Identify which cell holds the provided text, then report its (X, Y) central coordinate. 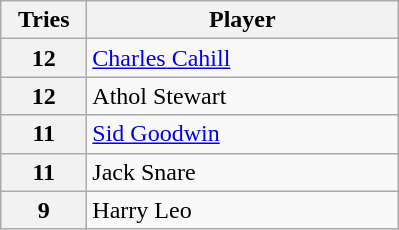
Athol Stewart (242, 96)
Jack Snare (242, 172)
Tries (44, 20)
Player (242, 20)
Harry Leo (242, 210)
Charles Cahill (242, 58)
Sid Goodwin (242, 134)
9 (44, 210)
